Find where the given text appears and provide that cell's center as (X, Y) coordinate. 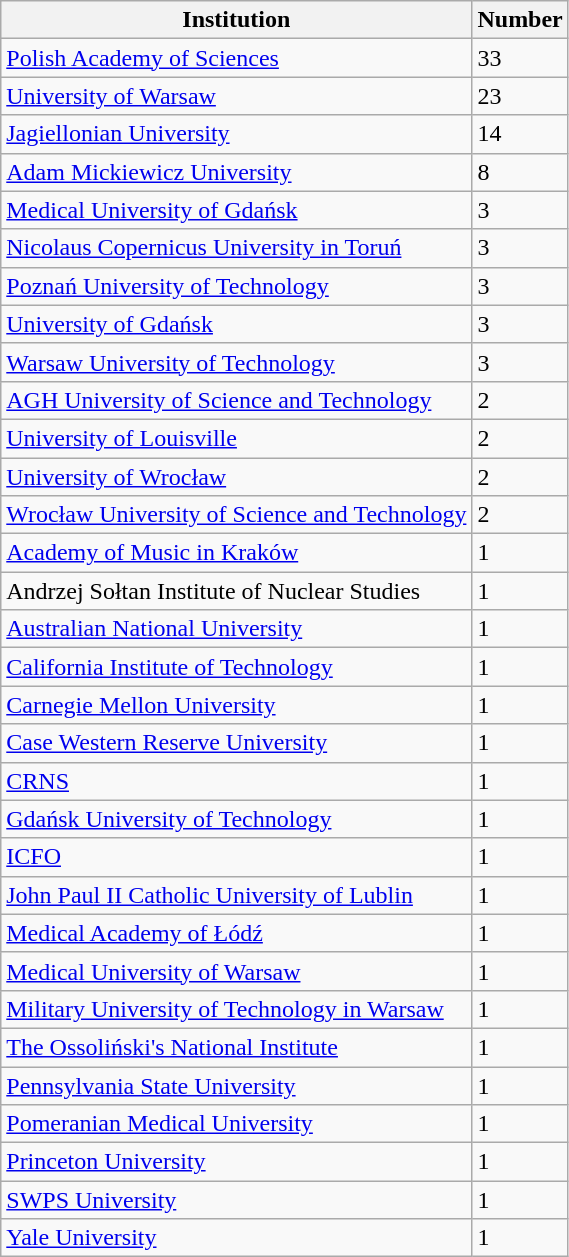
Gdańsk University of Technology (236, 819)
Academy of Music in Kraków (236, 553)
Case Western Reserve University (236, 743)
University of Gdańsk (236, 324)
Adam Mickiewicz University (236, 172)
Medical Academy of Łódź (236, 933)
The Ossoliński's National Institute (236, 1047)
23 (520, 96)
SWPS University (236, 1200)
14 (520, 134)
Institution (236, 20)
AGH University of Science and Technology (236, 400)
Carnegie Mellon University (236, 705)
Wrocław University of Science and Technology (236, 515)
University of Warsaw (236, 96)
33 (520, 58)
Pennsylvania State University (236, 1085)
CRNS (236, 781)
Military University of Technology in Warsaw (236, 1009)
Andrzej Sołtan Institute of Nuclear Studies (236, 591)
Nicolaus Copernicus University in Toruń (236, 248)
Pomeranian Medical University (236, 1124)
Yale University (236, 1238)
Medical University of Gdańsk (236, 210)
John Paul II Catholic University of Lublin (236, 895)
Princeton University (236, 1162)
Jagiellonian University (236, 134)
California Institute of Technology (236, 667)
Poznań University of Technology (236, 286)
Australian National University (236, 629)
Number (520, 20)
Medical University of Warsaw (236, 971)
8 (520, 172)
University of Louisville (236, 438)
University of Wrocław (236, 477)
ICFO (236, 857)
Warsaw University of Technology (236, 362)
Polish Academy of Sciences (236, 58)
